Extract the [X, Y] coordinate from the center of the cell holding the provided text.  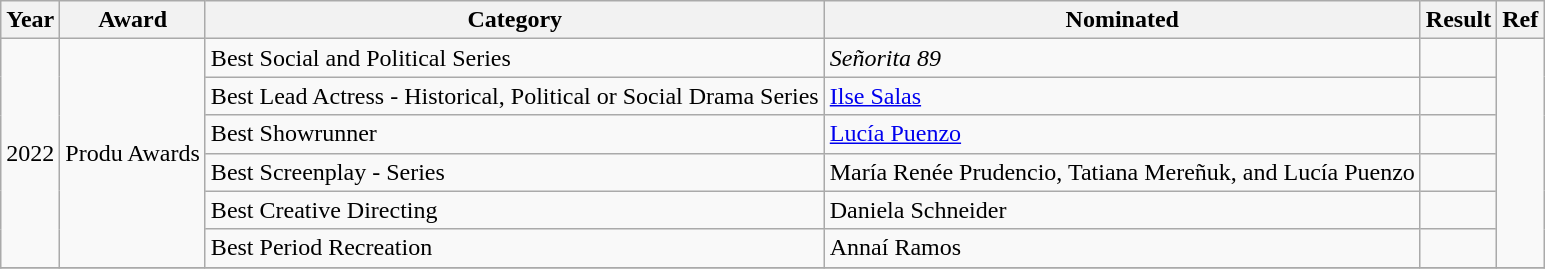
Category [514, 20]
Best Lead Actress - Historical, Political or Social Drama Series [514, 96]
Ilse Salas [1122, 96]
Best Screenplay - Series [514, 172]
Best Creative Directing [514, 210]
Produ Awards [133, 153]
Lucía Puenzo [1122, 134]
Best Period Recreation [514, 248]
Annaí Ramos [1122, 248]
Best Showrunner [514, 134]
Best Social and Political Series [514, 58]
Year [30, 20]
Señorita 89 [1122, 58]
Award [133, 20]
2022 [30, 153]
Nominated [1122, 20]
Daniela Schneider [1122, 210]
Ref [1520, 20]
Result [1458, 20]
María Renée Prudencio, Tatiana Mereñuk, and Lucía Puenzo [1122, 172]
